Pinpoint the cell where the given text exists, returning its (x, y) midpoint coordinate. 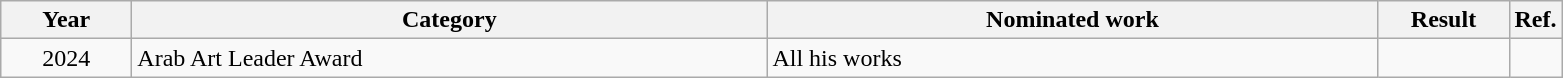
Year (66, 20)
Category (450, 20)
Result (1444, 20)
Arab Art Leader Award (450, 58)
Nominated work (1072, 20)
2024 (66, 58)
Ref. (1536, 20)
All his works (1072, 58)
